From the cell containing the given text, extract its center point as [x, y] coordinate. 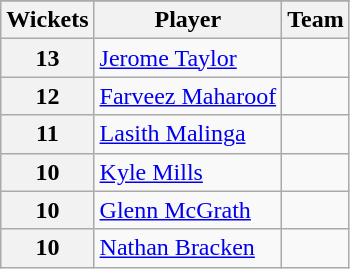
12 [48, 96]
Kyle Mills [188, 172]
Farveez Maharoof [188, 96]
Lasith Malinga [188, 134]
Team [316, 20]
Glenn McGrath [188, 210]
Nathan Bracken [188, 248]
Jerome Taylor [188, 58]
11 [48, 134]
Player [188, 20]
13 [48, 58]
Wickets [48, 20]
